Locate the cell with the specified text and output its [x, y] center coordinate. 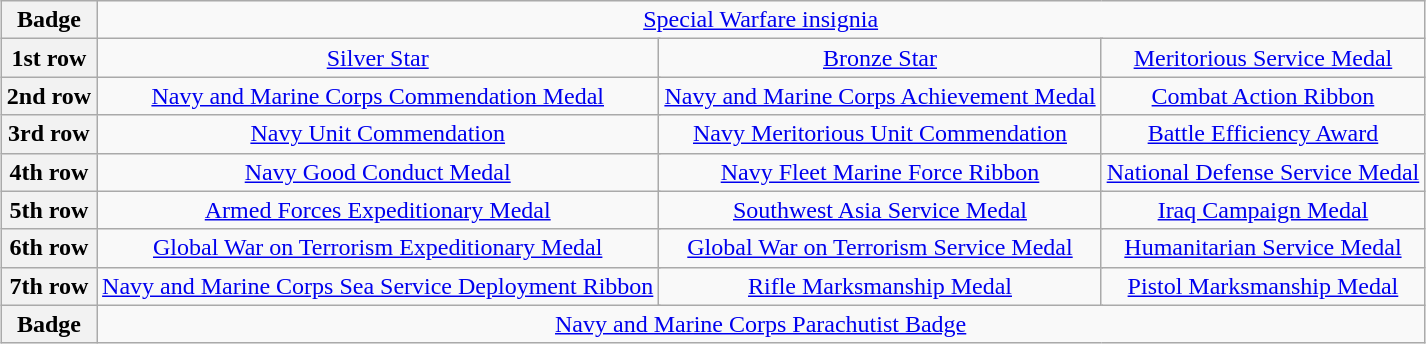
Navy and Marine Corps Sea Service Deployment Ribbon [378, 286]
Iraq Campaign Medal [1263, 210]
Meritorious Service Medal [1263, 58]
3rd row [48, 134]
Pistol Marksmanship Medal [1263, 286]
Navy Meritorious Unit Commendation [880, 134]
4th row [48, 172]
Navy Unit Commendation [378, 134]
Southwest Asia Service Medal [880, 210]
Special Warfare insignia [761, 20]
National Defense Service Medal [1263, 172]
Combat Action Ribbon [1263, 96]
Rifle Marksmanship Medal [880, 286]
7th row [48, 286]
Navy and Marine Corps Commendation Medal [378, 96]
Humanitarian Service Medal [1263, 248]
Navy Fleet Marine Force Ribbon [880, 172]
Battle Efficiency Award [1263, 134]
1st row [48, 58]
Bronze Star [880, 58]
Global War on Terrorism Service Medal [880, 248]
Global War on Terrorism Expeditionary Medal [378, 248]
Navy and Marine Corps Parachutist Badge [761, 324]
5th row [48, 210]
Navy and Marine Corps Achievement Medal [880, 96]
6th row [48, 248]
2nd row [48, 96]
Navy Good Conduct Medal [378, 172]
Armed Forces Expeditionary Medal [378, 210]
Silver Star [378, 58]
